For the text-containing cell, return its midpoint in [X, Y] coordinate format. 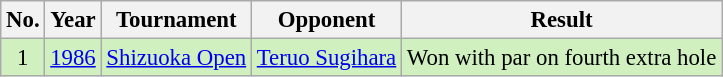
Result [562, 20]
1 [23, 58]
Shizuoka Open [176, 58]
Tournament [176, 20]
Year [73, 20]
Teruo Sugihara [326, 58]
Opponent [326, 20]
Won with par on fourth extra hole [562, 58]
No. [23, 20]
1986 [73, 58]
